Locate the cell with the specified text and output its (X, Y) center coordinate. 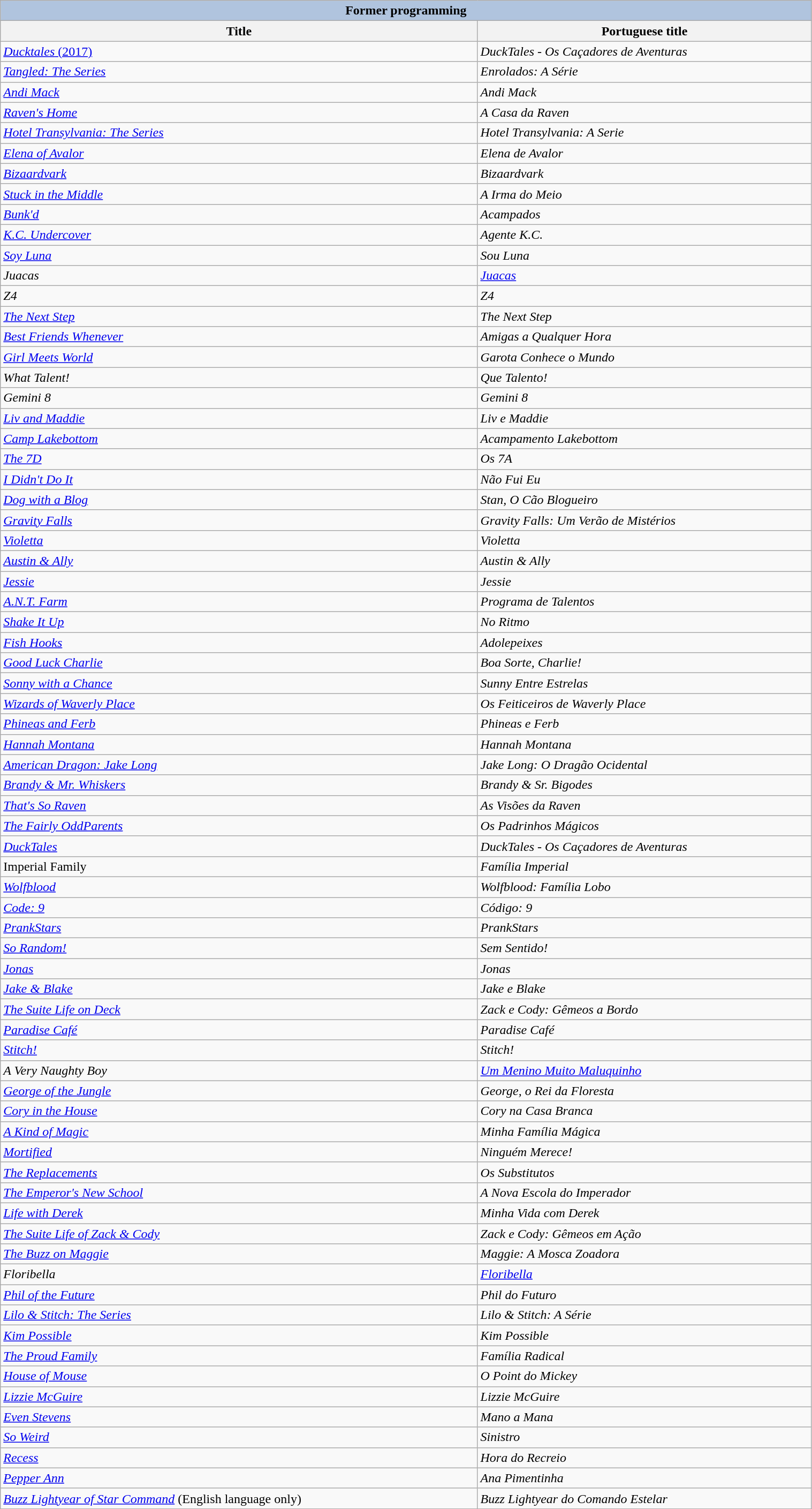
Life with Derek (239, 1213)
Enrolados: A Série (644, 72)
Gravity Falls: Um Verão de Mistérios (644, 520)
Wolfblood: Família Lobo (644, 887)
Shake It Up (239, 622)
Stan, O Cão Blogueiro (644, 500)
Portuguese title (644, 31)
Raven's Home (239, 112)
American Dragon: Jake Long (239, 765)
Phil of the Future (239, 1295)
Bunk'd (239, 214)
What Talent! (239, 378)
Hotel Transylvania: The Series (239, 133)
Os Padrinhos Mágicos (644, 826)
Elena of Avalor (239, 153)
A.N.T. Farm (239, 602)
Hora do Recreio (644, 1458)
Código: 9 (644, 908)
K.C. Undercover (239, 235)
Liv and Maddie (239, 418)
Família Imperial (644, 866)
The Buzz on Maggie (239, 1254)
Jake Long: O Dragão Ocidental (644, 765)
The Fairly OddParents (239, 826)
Zack e Cody: Gêmeos a Bordo (644, 1009)
Maggie: A Mosca Zoadora (644, 1254)
Wolfblood (239, 887)
Não Fui Eu (644, 479)
Sinistro (644, 1437)
Que Talento! (644, 378)
Família Radical (644, 1356)
Wizards of Waverly Place (239, 704)
Cory in the House (239, 1111)
Mortified (239, 1152)
Sou Luna (644, 255)
Zack e Cody: Gêmeos em Ação (644, 1233)
Minha Vida com Derek (644, 1213)
Sunny Entre Estrelas (644, 683)
So Weird (239, 1437)
Amigas a Qualquer Hora (644, 337)
Ana Pimentinha (644, 1478)
The Suite Life of Zack & Cody (239, 1233)
Acampados (644, 214)
Recess (239, 1458)
Programa de Talentos (644, 602)
Tangled: The Series (239, 72)
Sonny with a Chance (239, 683)
Os 7A (644, 459)
Acampamento Lakebottom (644, 439)
The Emperor's New School (239, 1193)
Adolepeixes (644, 643)
Phineas e Ferb (644, 724)
George of the Jungle (239, 1091)
The 7D (239, 459)
A Kind of Magic (239, 1131)
That's So Raven (239, 805)
Mano a Mana (644, 1417)
Stuck in the Middle (239, 194)
Buzz Lightyear of Star Command (English language only) (239, 1498)
Phil do Futuro (644, 1295)
The Replacements (239, 1172)
Pepper Ann (239, 1478)
Code: 9 (239, 908)
Title (239, 31)
Liv e Maddie (644, 418)
Even Stevens (239, 1417)
Ninguém Merece! (644, 1152)
Os Feiticeiros de Waverly Place (644, 704)
Gravity Falls (239, 520)
Phineas and Ferb (239, 724)
Agente K.C. (644, 235)
Cory na Casa Branca (644, 1111)
The Suite Life on Deck (239, 1009)
DuckTales (239, 846)
House of Mouse (239, 1376)
Garota Conhece o Mundo (644, 357)
Hotel Transylvania: A Serie (644, 133)
Dog with a Blog (239, 500)
Good Luck Charlie (239, 663)
Imperial Family (239, 866)
George, o Rei da Floresta (644, 1091)
O Point do Mickey (644, 1376)
Boa Sorte, Charlie! (644, 663)
Jake & Blake (239, 989)
Elena de Avalor (644, 153)
Minha Família Mágica (644, 1131)
Best Friends Whenever (239, 337)
So Random! (239, 948)
I Didn't Do It (239, 479)
Girl Meets World (239, 357)
Um Menino Muito Maluquinho (644, 1070)
A Irma do Meio (644, 194)
Brandy & Mr. Whiskers (239, 785)
Jake e Blake (644, 989)
Sem Sentido! (644, 948)
Buzz Lightyear do Comando Estelar (644, 1498)
Former programming (406, 11)
Lilo & Stitch: A Série (644, 1315)
Brandy & Sr. Bigodes (644, 785)
A Nova Escola do Imperador (644, 1193)
No Ritmo (644, 622)
Lilo & Stitch: The Series (239, 1315)
Fish Hooks (239, 643)
As Visões da Raven (644, 805)
The Proud Family (239, 1356)
Soy Luna (239, 255)
Camp Lakebottom (239, 439)
A Casa da Raven (644, 112)
A Very Naughty Boy (239, 1070)
Ducktales (2017) (239, 51)
Os Substitutos (644, 1172)
